Determine the [X, Y] coordinate at the center of the cell enclosing the given text.  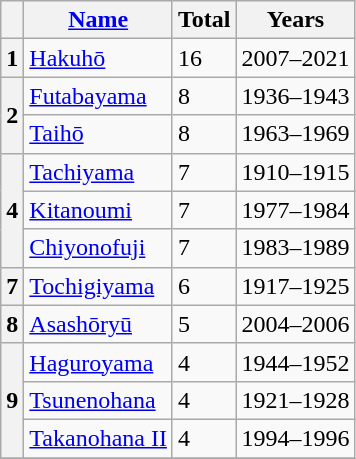
Kitanoumi [98, 210]
1910–1915 [296, 172]
Taihō [98, 134]
Total [204, 20]
Name [98, 20]
Years [296, 20]
5 [204, 324]
Asashōryū [98, 324]
Futabayama [98, 96]
1944–1952 [296, 362]
1977–1984 [296, 210]
Tachiyama [98, 172]
Tsunenohana [98, 400]
1983–1989 [296, 248]
9 [12, 400]
Chiyonofuji [98, 248]
2007–2021 [296, 58]
1994–1996 [296, 438]
Tochigiyama [98, 286]
1963–1969 [296, 134]
Takanohana II [98, 438]
Haguroyama [98, 362]
2 [12, 115]
1917–1925 [296, 286]
1 [12, 58]
2004–2006 [296, 324]
16 [204, 58]
6 [204, 286]
Hakuhō [98, 58]
1921–1928 [296, 400]
1936–1943 [296, 96]
